Determine the (x, y) coordinate at the center of the cell enclosing the given text.  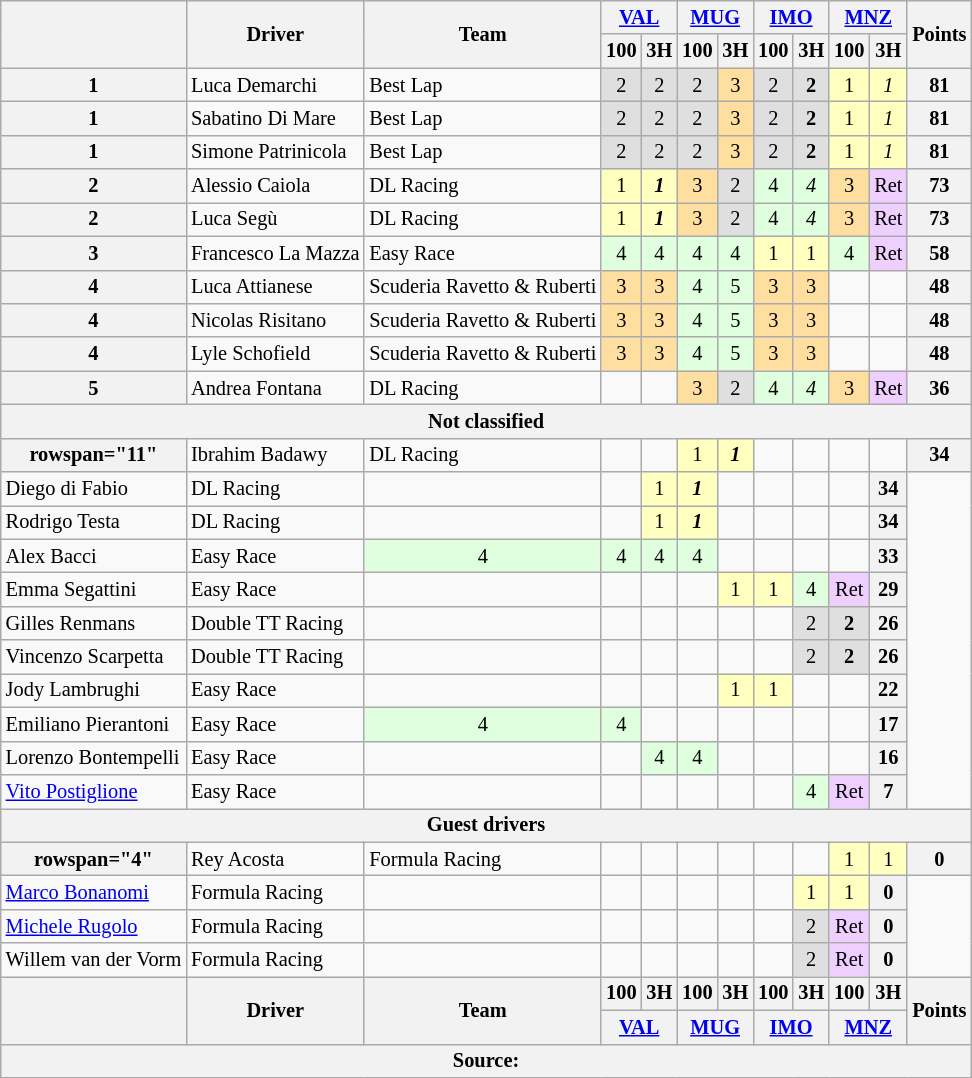
Sabatino Di Mare (275, 118)
Lorenzo Bontempelli (94, 758)
Lyle Schofield (275, 354)
Emiliano Pierantoni (94, 724)
22 (888, 690)
Luca Segù (275, 219)
rowspan="11" (94, 455)
Willem van der Vorm (94, 960)
Not classified (486, 421)
Michele Rugolo (94, 926)
17 (888, 724)
Ibrahim Badawy (275, 455)
58 (939, 253)
rowspan="4" (94, 859)
7 (888, 791)
33 (888, 556)
Emma Segattini (94, 589)
Andrea Fontana (275, 388)
Alex Bacci (94, 556)
Vincenzo Scarpetta (94, 657)
36 (939, 388)
Rodrigo Testa (94, 522)
Francesco La Mazza (275, 253)
Vito Postiglione (94, 791)
29 (888, 589)
Simone Patrinicola (275, 152)
Rey Acosta (275, 859)
Luca Attianese (275, 287)
Diego di Fabio (94, 489)
Luca Demarchi (275, 85)
Marco Bonanomi (94, 892)
Gilles Renmans (94, 623)
Guest drivers (486, 825)
Jody Lambrughi (94, 690)
Nicolas Risitano (275, 320)
Alessio Caiola (275, 186)
16 (888, 758)
Source: (486, 1061)
